Output the (X, Y) coordinate of the center of the cell containing the given text.  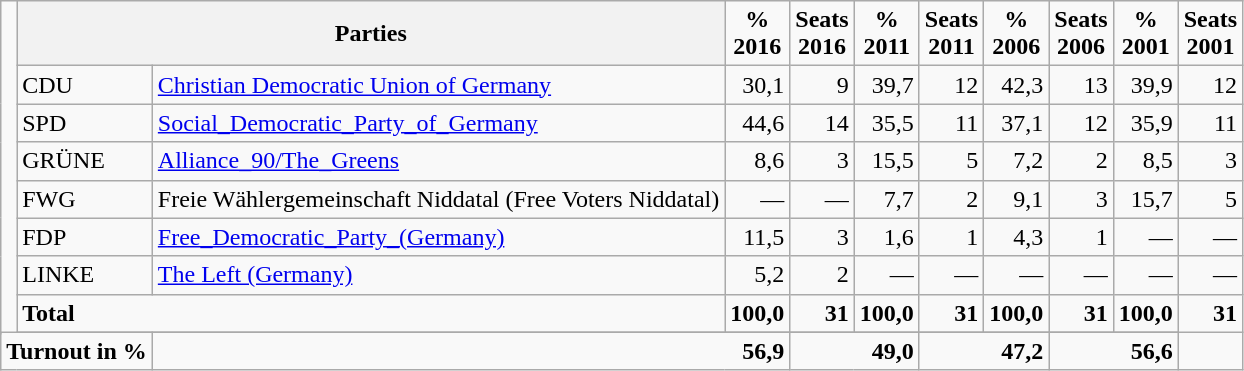
56,9 (471, 351)
Freie Wählergemeinschaft Niddatal (Free Voters Niddatal) (438, 199)
47,2 (984, 351)
GRÜNE (85, 161)
Social_Democratic_Party_of_Germany (438, 123)
5,2 (758, 275)
FWG (85, 199)
Seats2001 (1210, 34)
8,6 (758, 161)
15,7 (1146, 199)
30,1 (758, 85)
Christian Democratic Union of Germany (438, 85)
%2016 (758, 34)
Free_Democratic_Party_(Germany) (438, 237)
7,7 (886, 199)
%2006 (1016, 34)
Alliance_90/The_Greens (438, 161)
1,6 (886, 237)
%2011 (886, 34)
SPD (85, 123)
56,6 (1114, 351)
39,9 (1146, 85)
15,5 (886, 161)
Parties (371, 34)
8,5 (1146, 161)
%2001 (1146, 34)
14 (822, 123)
11,5 (758, 237)
35,5 (886, 123)
LINKE (85, 275)
39,7 (886, 85)
9,1 (1016, 199)
4,3 (1016, 237)
Seats2011 (951, 34)
FDP (85, 237)
44,6 (758, 123)
13 (1081, 85)
35,9 (1146, 123)
Total (371, 313)
The Left (Germany) (438, 275)
42,3 (1016, 85)
Seats2016 (822, 34)
37,1 (1016, 123)
9 (822, 85)
CDU (85, 85)
Turnout in % (77, 351)
49,0 (854, 351)
7,2 (1016, 161)
Seats2006 (1081, 34)
